Return the (x, y) coordinate for the center point of the cell that contains the specified text.  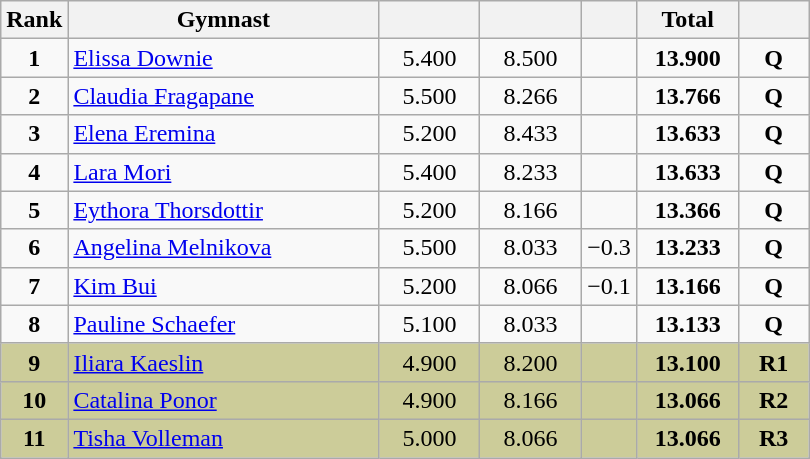
Elena Eremina (224, 134)
Tisha Volleman (224, 438)
8 (34, 324)
Claudia Fragapane (224, 96)
1 (34, 58)
13.766 (688, 96)
Eythora Thorsdottir (224, 210)
7 (34, 286)
Iliara Kaeslin (224, 362)
R2 (774, 400)
13.366 (688, 210)
2 (34, 96)
5 (34, 210)
3 (34, 134)
13.100 (688, 362)
−0.1 (609, 286)
Total (688, 20)
8.433 (530, 134)
13.900 (688, 58)
Kim Bui (224, 286)
R3 (774, 438)
8.233 (530, 172)
5.000 (430, 438)
8.266 (530, 96)
Gymnast (224, 20)
Catalina Ponor (224, 400)
Lara Mori (224, 172)
8.500 (530, 58)
Elissa Downie (224, 58)
13.166 (688, 286)
Rank (34, 20)
−0.3 (609, 248)
9 (34, 362)
5.100 (430, 324)
8.200 (530, 362)
Angelina Melnikova (224, 248)
10 (34, 400)
6 (34, 248)
R1 (774, 362)
13.233 (688, 248)
13.133 (688, 324)
11 (34, 438)
Pauline Schaefer (224, 324)
4 (34, 172)
